Search for the cell housing the specified text and yield its (X, Y) center coordinate. 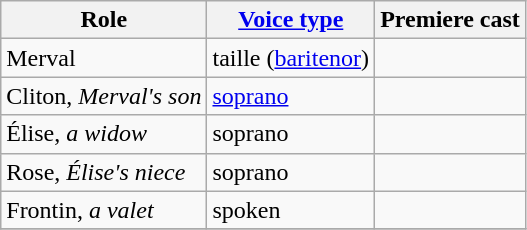
Merval (104, 58)
spoken (291, 210)
Cliton, Merval's son (104, 96)
Voice type (291, 20)
Rose, Élise's niece (104, 172)
taille (baritenor) (291, 58)
Role (104, 20)
Élise, a widow (104, 134)
Premiere cast (450, 20)
Frontin, a valet (104, 210)
